Pinpoint the cell where the given text exists, returning its [x, y] midpoint coordinate. 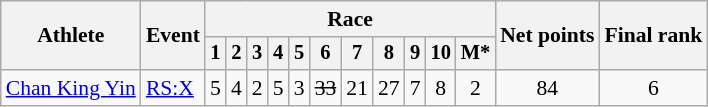
Event [173, 36]
27 [389, 88]
1 [216, 54]
Chan King Yin [71, 88]
RS:X [173, 88]
Net points [547, 36]
Athlete [71, 36]
M* [476, 54]
10 [441, 54]
33 [326, 88]
Race [350, 19]
84 [547, 88]
21 [357, 88]
9 [416, 54]
Final rank [653, 36]
